Output the [X, Y] coordinate of the center of the cell containing the given text.  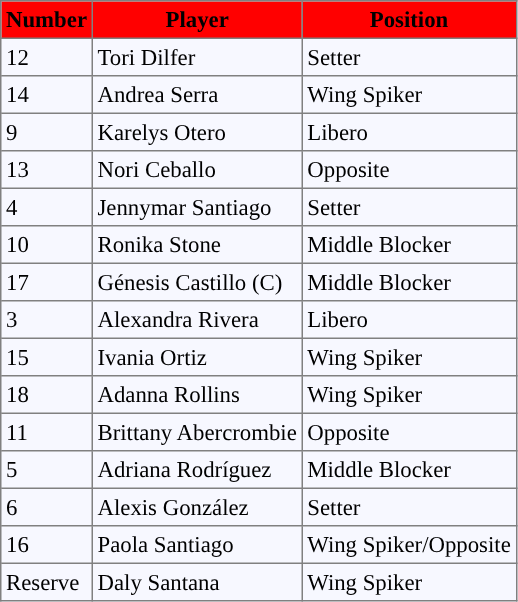
Daly Santana [197, 582]
Jennymar Santiago [197, 207]
4 [47, 207]
Karelys Otero [197, 132]
Andrea Serra [197, 95]
Player [197, 20]
Alexis González [197, 507]
17 [47, 282]
12 [47, 57]
Ivania Ortiz [197, 357]
Génesis Castillo (C) [197, 282]
3 [47, 320]
6 [47, 507]
Ronika Stone [197, 245]
14 [47, 95]
Number [47, 20]
18 [47, 395]
15 [47, 357]
11 [47, 432]
10 [47, 245]
Tori Dilfer [197, 57]
13 [47, 170]
Alexandra Rivera [197, 320]
Reserve [47, 582]
Adriana Rodríguez [197, 470]
Position [409, 20]
Wing Spiker/Opposite [409, 545]
Brittany Abercrombie [197, 432]
9 [47, 132]
Paola Santiago [197, 545]
16 [47, 545]
Nori Ceballo [197, 170]
5 [47, 470]
Adanna Rollins [197, 395]
